Extract the (x, y) coordinate from the center of the cell holding the provided text.  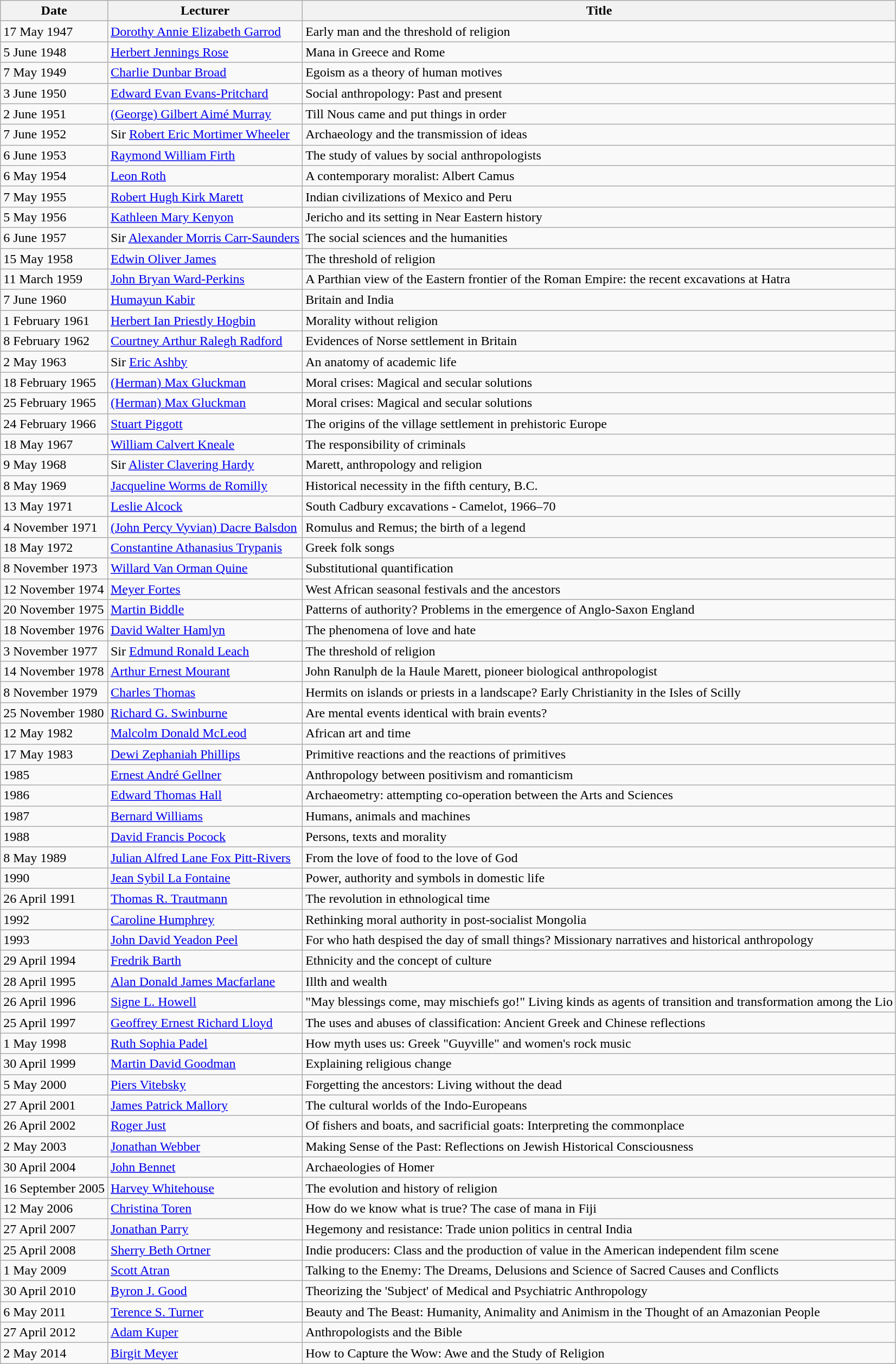
Title (599, 11)
Edward Thomas Hall (205, 795)
Anthropologists and the Bible (599, 1333)
Fredrik Barth (205, 961)
The study of values by social anthropologists (599, 155)
1993 (54, 940)
Humayun Kabir (205, 300)
Lecturer (205, 11)
Piers Vitebsky (205, 1085)
Scott Atran (205, 1271)
30 April 2004 (54, 1167)
1987 (54, 816)
The responsibility of criminals (599, 444)
1 February 1961 (54, 321)
The social sciences and the humanities (599, 238)
Sir Alister Clavering Hardy (205, 465)
25 November 1980 (54, 713)
West African seasonal festivals and the ancestors (599, 589)
Sir Alexander Morris Carr-Saunders (205, 238)
Ruth Sophia Padel (205, 1043)
The uses and abuses of classification: Ancient Greek and Chinese reflections (599, 1023)
Primitive reactions and the reactions of primitives (599, 754)
6 May 2011 (54, 1312)
Persons, texts and morality (599, 837)
Harvey Whitehouse (205, 1188)
12 May 1982 (54, 734)
Leon Roth (205, 176)
Sir Eric Ashby (205, 362)
8 November 1973 (54, 568)
Romulus and Remus; the birth of a legend (599, 527)
James Patrick Mallory (205, 1105)
Sherry Beth Ortner (205, 1250)
Signe L. Howell (205, 1002)
African art and time (599, 734)
David Francis Pocock (205, 837)
5 June 1948 (54, 52)
8 May 1989 (54, 857)
2 June 1951 (54, 114)
Meyer Fortes (205, 589)
Of fishers and boats, and sacrificial goats: Interpreting the commonplace (599, 1126)
4 November 1971 (54, 527)
Malcolm Donald McLeod (205, 734)
11 March 1959 (54, 279)
Adam Kuper (205, 1333)
25 April 2008 (54, 1250)
Social anthropology: Past and present (599, 93)
Charles Thomas (205, 692)
27 April 2012 (54, 1333)
Anthropology between positivism and romanticism (599, 775)
30 April 1999 (54, 1064)
7 June 1952 (54, 135)
William Calvert Kneale (205, 444)
6 June 1953 (54, 155)
25 April 1997 (54, 1023)
Evidences of Norse settlement in Britain (599, 341)
From the love of food to the love of God (599, 857)
Indie producers: Class and the production of value in the American independent film scene (599, 1250)
17 May 1947 (54, 31)
15 May 1958 (54, 259)
Historical necessity in the fifth century, B.C. (599, 486)
18 May 1967 (54, 444)
2 May 2003 (54, 1146)
9 May 1968 (54, 465)
16 September 2005 (54, 1188)
Illth and wealth (599, 981)
Substitutional quantification (599, 568)
Ernest André Gellner (205, 775)
25 February 1965 (54, 403)
Robert Hugh Kirk Marett (205, 196)
18 February 1965 (54, 383)
13 May 1971 (54, 506)
Martin Biddle (205, 610)
8 May 1969 (54, 486)
Archaeologies of Homer (599, 1167)
Martin David Goodman (205, 1064)
Indian civilizations of Mexico and Peru (599, 196)
6 May 1954 (54, 176)
2 May 2014 (54, 1353)
Arthur Ernest Mourant (205, 672)
Date (54, 11)
Edward Evan Evans-Pritchard (205, 93)
Beauty and The Beast: Humanity, Animality and Animism in the Thought of an Amazonian People (599, 1312)
Jonathan Parry (205, 1229)
24 February 1966 (54, 424)
Dewi Zephaniah Phillips (205, 754)
Birgit Meyer (205, 1353)
Archaeology and the transmission of ideas (599, 135)
26 April 1991 (54, 898)
1990 (54, 878)
How to Capture the Wow: Awe and the Study of Religion (599, 1353)
For who hath despised the day of small things? Missionary narratives and historical anthropology (599, 940)
26 April 1996 (54, 1002)
8 February 1962 (54, 341)
27 April 2007 (54, 1229)
Courtney Arthur Ralegh Radford (205, 341)
2 May 1963 (54, 362)
Rethinking moral authority in post-socialist Mongolia (599, 920)
Forgetting the ancestors: Living without the dead (599, 1085)
"May blessings come, may mischiefs go!" Living kinds as agents of transition and transformation among the Lio (599, 1002)
Terence S. Turner (205, 1312)
28 April 1995 (54, 981)
1 May 2009 (54, 1271)
Making Sense of the Past: Reflections on Jewish Historical Consciousness (599, 1146)
Jericho and its setting in Near Eastern history (599, 217)
Dorothy Annie Elizabeth Garrod (205, 31)
1986 (54, 795)
Britain and India (599, 300)
A Parthian view of the Eastern frontier of the Roman Empire: the recent excavations at Hatra (599, 279)
Till Nous came and put things in order (599, 114)
7 May 1955 (54, 196)
Willard Van Orman Quine (205, 568)
Edwin Oliver James (205, 259)
Jean Sybil La Fontaine (205, 878)
Caroline Humphrey (205, 920)
Hermits on islands or priests in a landscape? Early Christianity in the Isles of Scilly (599, 692)
Herbert Ian Priestly Hogbin (205, 321)
Mana in Greece and Rome (599, 52)
12 November 1974 (54, 589)
John Bryan Ward-Perkins (205, 279)
12 May 2006 (54, 1208)
Richard G. Swinburne (205, 713)
20 November 1975 (54, 610)
1988 (54, 837)
Jacqueline Worms de Romilly (205, 486)
Talking to the Enemy: The Dreams, Delusions and Science of Sacred Causes and Conflicts (599, 1271)
Leslie Alcock (205, 506)
1985 (54, 775)
1 May 1998 (54, 1043)
Sir Edmund Ronald Leach (205, 651)
Roger Just (205, 1126)
Marett, anthropology and religion (599, 465)
Christina Toren (205, 1208)
30 April 2010 (54, 1291)
Patterns of authority? Problems in the emergence of Anglo-Saxon England (599, 610)
Geoffrey Ernest Richard Lloyd (205, 1023)
John Ranulph de la Haule Marett, pioneer biological anthropologist (599, 672)
Sir Robert Eric Mortimer Wheeler (205, 135)
Ethnicity and the concept of culture (599, 961)
Theorizing the 'Subject' of Medical and Psychiatric Anthropology (599, 1291)
John Bennet (205, 1167)
Humans, animals and machines (599, 816)
6 June 1957 (54, 238)
5 May 2000 (54, 1085)
(John Percy Vyvian) Dacre Balsdon (205, 527)
Early man and the threshold of religion (599, 31)
South Cadbury excavations - Camelot, 1966–70 (599, 506)
7 June 1960 (54, 300)
Raymond William Firth (205, 155)
Bernard Williams (205, 816)
17 May 1983 (54, 754)
3 November 1977 (54, 651)
Jonathan Webber (205, 1146)
Archaeometry: attempting co-operation between the Arts and Sciences (599, 795)
7 May 1949 (54, 73)
How myth uses us: Greek "Guyville" and women's rock music (599, 1043)
Power, authority and symbols in domestic life (599, 878)
Stuart Piggott (205, 424)
3 June 1950 (54, 93)
Are mental events identical with brain events? (599, 713)
An anatomy of academic life (599, 362)
Charlie Dunbar Broad (205, 73)
The evolution and history of religion (599, 1188)
Kathleen Mary Kenyon (205, 217)
1992 (54, 920)
Herbert Jennings Rose (205, 52)
John David Yeadon Peel (205, 940)
(George) Gilbert Aimé Murray (205, 114)
How do we know what is true? The case of mana in Fiji (599, 1208)
5 May 1956 (54, 217)
Constantine Athanasius Trypanis (205, 547)
29 April 1994 (54, 961)
Byron J. Good (205, 1291)
Explaining religious change (599, 1064)
18 May 1972 (54, 547)
The cultural worlds of the Indo-Europeans (599, 1105)
David Walter Hamlyn (205, 630)
Egoism as a theory of human motives (599, 73)
Julian Alfred Lane Fox Pitt-Rivers (205, 857)
Morality without religion (599, 321)
26 April 2002 (54, 1126)
Hegemony and resistance: Trade union politics in central India (599, 1229)
The origins of the village settlement in prehistoric Europe (599, 424)
27 April 2001 (54, 1105)
Alan Donald James Macfarlane (205, 981)
18 November 1976 (54, 630)
8 November 1979 (54, 692)
The phenomena of love and hate (599, 630)
14 November 1978 (54, 672)
The revolution in ethnological time (599, 898)
Thomas R. Trautmann (205, 898)
Greek folk songs (599, 547)
A contemporary moralist: Albert Camus (599, 176)
